Return the [X, Y] coordinate for the center point of the cell that contains the specified text.  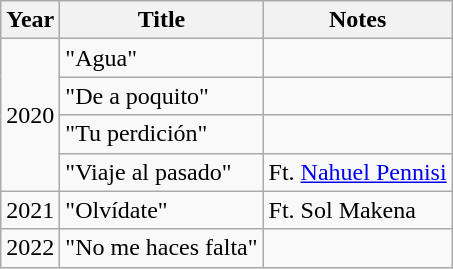
"Tu perdición" [162, 134]
"De a poquito" [162, 96]
2021 [30, 210]
2020 [30, 115]
2022 [30, 248]
Notes [358, 20]
Ft. Nahuel Pennisi [358, 172]
Year [30, 20]
"No me haces falta" [162, 248]
"Olvídate" [162, 210]
Title [162, 20]
"Viaje al pasado" [162, 172]
Ft. Sol Makena [358, 210]
"Agua" [162, 58]
